From the cell containing the given text, extract its center point as [x, y] coordinate. 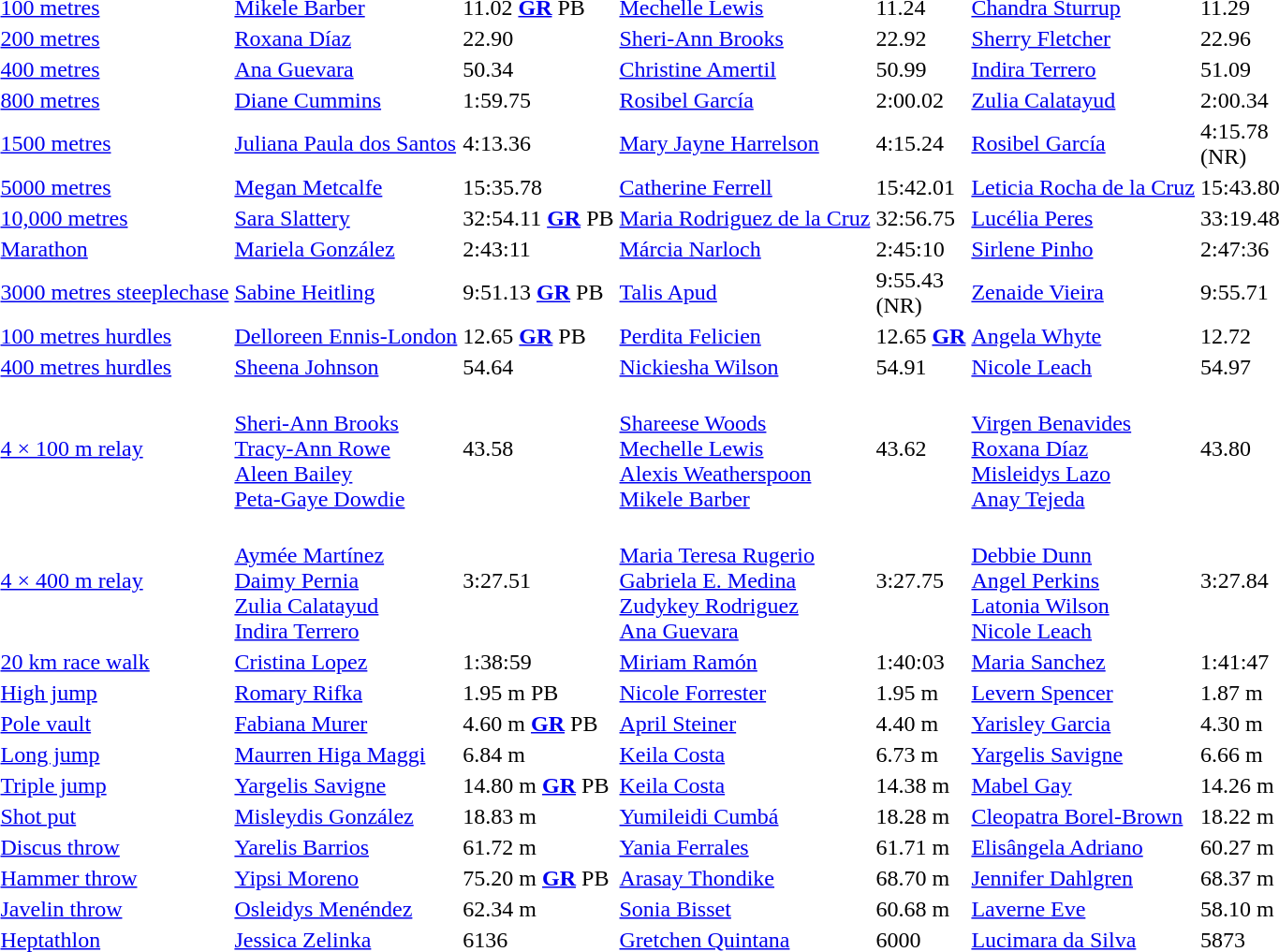
Nickiesha Wilson [745, 367]
Juliana Paula dos Santos [346, 144]
75.20 m GR PB [538, 878]
Yarelis Barrios [346, 847]
2:00.02 [921, 100]
12.65 GR PB [538, 336]
18.83 m [538, 816]
Ana Guevara [346, 69]
1.95 m PB [538, 693]
50.34 [538, 69]
Maria Rodriguez de la Cruz [745, 218]
Maria Sanchez [1083, 662]
15:42.01 [921, 187]
9:51.13 GR PB [538, 292]
54.91 [921, 367]
68.70 m [921, 878]
15:35.78 [538, 187]
Yarisley Garcia [1083, 724]
60.68 m [921, 909]
1:59.75 [538, 100]
Virgen BenavidesRoxana DíazMisleidys LazoAnay Tejeda [1083, 448]
Arasay Thondike [745, 878]
Sheri-Ann Brooks [745, 38]
Aymée MartínezDaimy PerniaZulia CalatayudIndira Terrero [346, 580]
1:38:59 [538, 662]
Sherry Fletcher [1083, 38]
Lucélia Peres [1083, 218]
Maria Teresa RugerioGabriela E. MedinaZudykey RodriguezAna Guevara [745, 580]
Delloreen Ennis-London [346, 336]
Sabine Heitling [346, 292]
Debbie DunnAngel PerkinsLatonia WilsonNicole Leach [1083, 580]
Talis Apud [745, 292]
Christine Amertil [745, 69]
2:43:11 [538, 249]
Cleopatra Borel-Brown [1083, 816]
Mary Jayne Harrelson [745, 144]
14.80 m GR PB [538, 785]
Yania Ferrales [745, 847]
4.40 m [921, 724]
Zenaide Vieira [1083, 292]
Sonia Bisset [745, 909]
Indira Terrero [1083, 69]
Misleydis González [346, 816]
12.65 GR [921, 336]
2:45:10 [921, 249]
54.64 [538, 367]
9:55.43(NR) [921, 292]
32:56.75 [921, 218]
62.34 m [538, 909]
14.38 m [921, 785]
Jennifer Dahlgren [1083, 878]
22.92 [921, 38]
32:54.11 GR PB [538, 218]
43.58 [538, 448]
Megan Metcalfe [346, 187]
Yipsi Moreno [346, 878]
Sara Slattery [346, 218]
61.71 m [921, 847]
43.62 [921, 448]
Maurren Higa Maggi [346, 754]
Perdita Felicien [745, 336]
3:27.75 [921, 580]
Catherine Ferrell [745, 187]
Fabiana Murer [346, 724]
Sheena Johnson [346, 367]
April Steiner [745, 724]
6.73 m [921, 754]
Mabel Gay [1083, 785]
4:15.24 [921, 144]
Roxana Díaz [346, 38]
Angela Whyte [1083, 336]
Osleidys Menéndez [346, 909]
Laverne Eve [1083, 909]
Mariela González [346, 249]
Zulia Calatayud [1083, 100]
Sheri-Ann BrooksTracy-Ann RoweAleen BaileyPeta-Gaye Dowdie [346, 448]
1:40:03 [921, 662]
4.60 m GR PB [538, 724]
Elisângela Adriano [1083, 847]
61.72 m [538, 847]
Diane Cummins [346, 100]
Leticia Rocha de la Cruz [1083, 187]
50.99 [921, 69]
Shareese WoodsMechelle LewisAlexis WeatherspoonMikele Barber [745, 448]
3:27.51 [538, 580]
Yumileidi Cumbá [745, 816]
Miriam Ramón [745, 662]
18.28 m [921, 816]
Nicole Forrester [745, 693]
6.84 m [538, 754]
22.90 [538, 38]
1.95 m [921, 693]
Márcia Narloch [745, 249]
Levern Spencer [1083, 693]
Romary Rifka [346, 693]
4:13.36 [538, 144]
Cristina Lopez [346, 662]
Nicole Leach [1083, 367]
Sirlene Pinho [1083, 249]
